Extract the (X, Y) coordinate from the center of the cell holding the provided text.  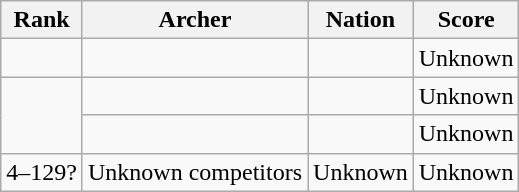
Archer (194, 20)
Unknown competitors (194, 172)
Rank (42, 20)
Nation (361, 20)
Score (466, 20)
4–129? (42, 172)
